Return the [x, y] coordinate for the center point of the cell that contains the specified text.  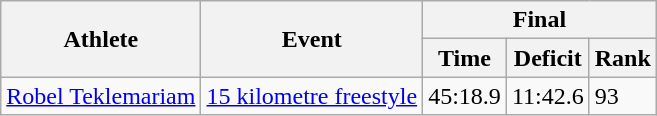
Final [540, 20]
Event [312, 39]
93 [622, 96]
45:18.9 [465, 96]
Deficit [548, 58]
Robel Teklemariam [101, 96]
15 kilometre freestyle [312, 96]
11:42.6 [548, 96]
Athlete [101, 39]
Time [465, 58]
Rank [622, 58]
